For the text-containing cell, return its midpoint in (X, Y) coordinate format. 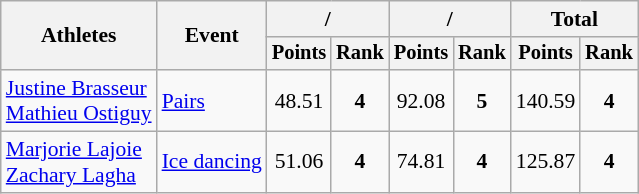
Ice dancing (212, 162)
140.59 (546, 100)
48.51 (299, 100)
Event (212, 36)
5 (482, 100)
51.06 (299, 162)
125.87 (546, 162)
Marjorie Lajoie Zachary Lagha (79, 162)
Total (574, 19)
Athletes (79, 36)
Justine Brasseur Mathieu Ostiguy (79, 100)
92.08 (421, 100)
Pairs (212, 100)
74.81 (421, 162)
